Provide the (X, Y) coordinate of the cell's center where the given text is located.  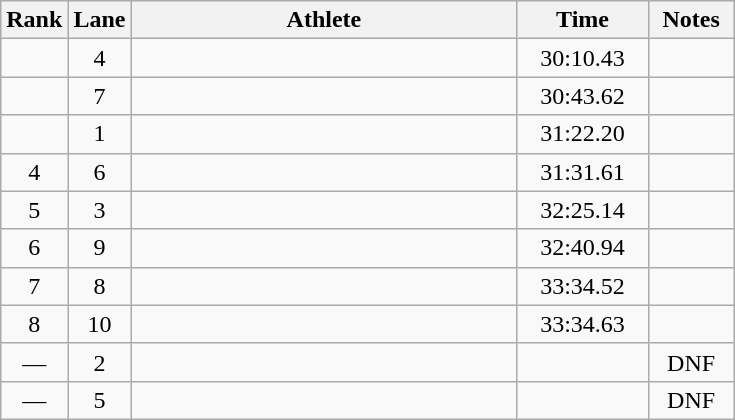
33:34.52 (582, 286)
Time (582, 20)
Rank (34, 20)
Notes (691, 20)
10 (100, 324)
30:43.62 (582, 96)
Lane (100, 20)
1 (100, 134)
32:40.94 (582, 248)
2 (100, 362)
9 (100, 248)
32:25.14 (582, 210)
33:34.63 (582, 324)
Athlete (324, 20)
3 (100, 210)
30:10.43 (582, 58)
31:31.61 (582, 172)
31:22.20 (582, 134)
